Pinpoint the cell where the given text exists, returning its [x, y] midpoint coordinate. 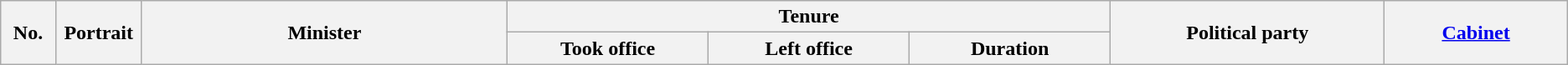
Duration [1010, 48]
Portrait [99, 32]
Took office [608, 48]
Political party [1248, 32]
Minister [324, 32]
Tenure [809, 17]
Left office [809, 48]
No. [28, 32]
Cabinet [1476, 32]
